From the cell containing the given text, extract its center point as [X, Y] coordinate. 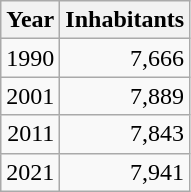
2011 [30, 134]
7,843 [125, 134]
7,941 [125, 172]
7,666 [125, 58]
Year [30, 20]
1990 [30, 58]
2001 [30, 96]
Inhabitants [125, 20]
7,889 [125, 96]
2021 [30, 172]
